Capture the cell that displays the provided text and extract its [x, y] central coordinate. 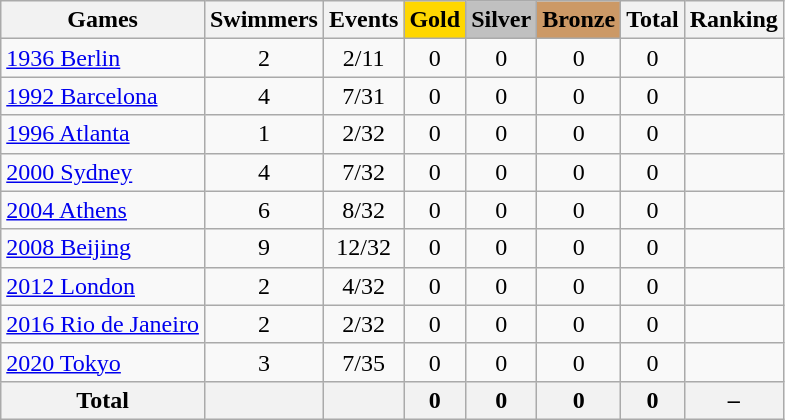
2/11 [363, 58]
2000 Sydney [103, 172]
1996 Atlanta [103, 134]
6 [264, 210]
1992 Barcelona [103, 96]
Bronze [579, 20]
12/32 [363, 248]
3 [264, 362]
2016 Rio de Janeiro [103, 324]
Games [103, 20]
Events [363, 20]
2012 London [103, 286]
4/32 [363, 286]
2008 Beijing [103, 248]
7/35 [363, 362]
2020 Tokyo [103, 362]
Gold [435, 20]
– [734, 400]
7/32 [363, 172]
8/32 [363, 210]
9 [264, 248]
Swimmers [264, 20]
Silver [502, 20]
7/31 [363, 96]
Ranking [734, 20]
1936 Berlin [103, 58]
1 [264, 134]
2004 Athens [103, 210]
